Detect which cell encompasses the target text, then output its (X, Y) center coordinate. 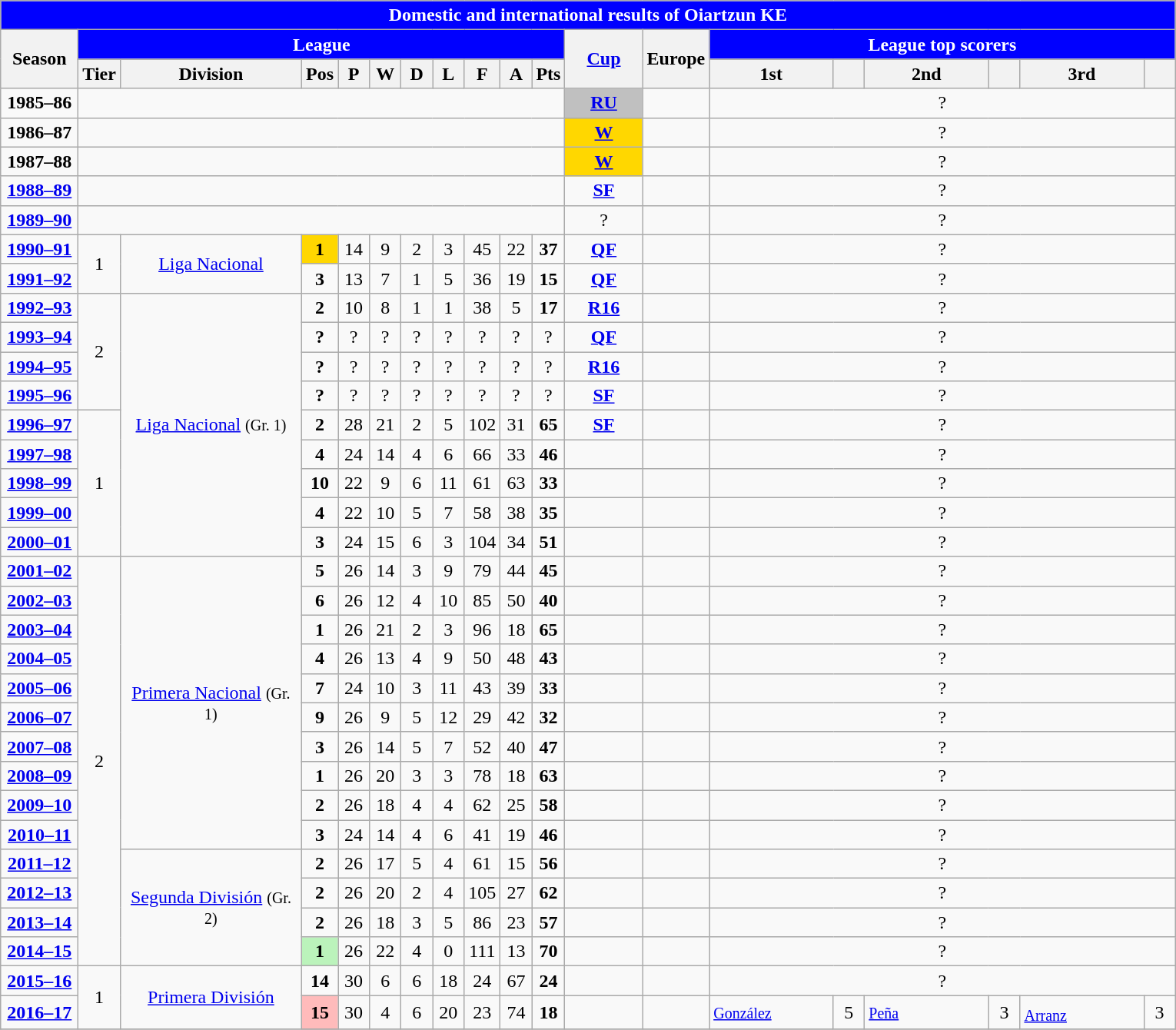
2015–16 (40, 981)
Liga Nacional (211, 264)
1991–92 (40, 278)
1992–93 (40, 307)
41 (483, 834)
González (772, 1013)
2002–03 (40, 600)
League top scorers (942, 45)
1990–91 (40, 249)
86 (483, 922)
Liga Nacional (Gr. 1) (211, 424)
1st (772, 74)
1999–00 (40, 513)
1989–90 (40, 220)
2011–12 (40, 864)
66 (483, 454)
36 (483, 278)
85 (483, 600)
31 (517, 425)
1993–94 (40, 337)
2014–15 (40, 952)
70 (549, 952)
28 (354, 425)
Primera Nacional (Gr. 1) (211, 703)
2005–06 (40, 688)
F (483, 74)
RU (604, 103)
48 (517, 659)
Pos (320, 74)
L (449, 74)
35 (549, 513)
Cup (604, 59)
37 (549, 249)
34 (517, 542)
Domestic and international results of Oiartzun KE (588, 15)
Europe (676, 59)
44 (517, 571)
2012–13 (40, 893)
47 (549, 746)
67 (517, 981)
3rd (1082, 74)
78 (483, 776)
2013–14 (40, 922)
2001–02 (40, 571)
29 (483, 717)
Tier (100, 74)
2016–17 (40, 1013)
D (417, 74)
1986–87 (40, 132)
105 (483, 893)
League (321, 45)
Primera División (211, 998)
1997–98 (40, 454)
Arranz (1082, 1013)
79 (483, 571)
1996–97 (40, 425)
57 (549, 922)
2000–01 (40, 542)
39 (517, 688)
P (354, 74)
2007–08 (40, 746)
104 (483, 542)
102 (483, 425)
1995–96 (40, 396)
111 (483, 952)
74 (517, 1013)
2006–07 (40, 717)
Pts (549, 74)
0 (449, 952)
51 (549, 542)
2003–04 (40, 630)
Segunda División (Gr. 2) (211, 908)
52 (483, 746)
2004–05 (40, 659)
25 (517, 805)
1994–95 (40, 367)
56 (549, 864)
96 (483, 630)
A (517, 74)
Division (211, 74)
2009–10 (40, 805)
2008–09 (40, 776)
8 (386, 307)
2nd (927, 74)
Season (40, 59)
2010–11 (40, 834)
1998–99 (40, 483)
32 (549, 717)
27 (517, 893)
1988–89 (40, 191)
Peña (927, 1013)
1987–88 (40, 161)
42 (517, 717)
1985–86 (40, 103)
